Detect which cell encompasses the target text, then output its (x, y) center coordinate. 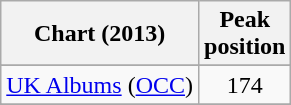
174 (245, 85)
UK Albums (OCC) (100, 85)
Peakposition (245, 34)
Chart (2013) (100, 34)
